Search for the cell housing the specified text and yield its (X, Y) center coordinate. 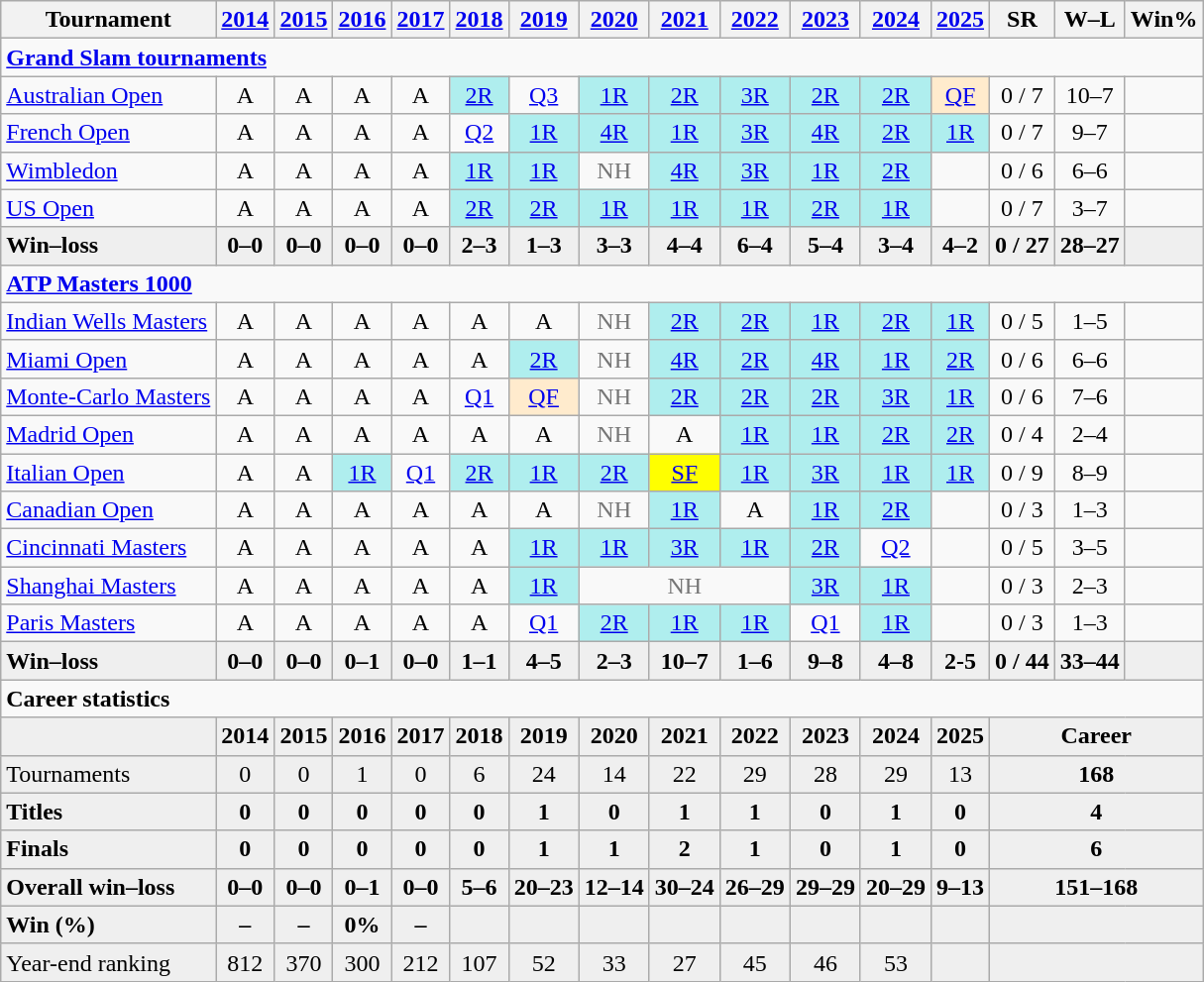
53 (896, 962)
Q3 (543, 95)
22 (684, 774)
Wimbledon (109, 170)
33 (614, 962)
3–4 (896, 246)
2-5 (959, 661)
30–24 (684, 887)
14 (614, 774)
4–8 (896, 661)
Monte-Carlo Masters (109, 396)
0 / 4 (1023, 434)
Overall win–loss (109, 887)
5–6 (480, 887)
Australian Open (109, 95)
27 (684, 962)
Tournament (109, 20)
4–5 (543, 661)
US Open (109, 208)
2–4 (1090, 434)
Paris Masters (109, 623)
7–6 (1090, 396)
Canadian Open (109, 510)
9–8 (824, 661)
0% (363, 925)
46 (824, 962)
Cincinnati Masters (109, 548)
Win% (1163, 20)
Tournaments (109, 774)
3–3 (614, 246)
Miami Open (109, 359)
13 (959, 774)
29–29 (824, 887)
2 (684, 849)
33–44 (1090, 661)
28 (824, 774)
3–7 (1090, 208)
4–4 (684, 246)
Titles (109, 812)
9–7 (1090, 133)
3–5 (1090, 548)
151–168 (1096, 887)
Madrid Open (109, 434)
Grand Slam tournaments (602, 57)
812 (246, 962)
Finals (109, 849)
1–1 (480, 661)
0 / 27 (1023, 246)
0 / 9 (1023, 473)
Win (%) (109, 925)
1–6 (755, 661)
300 (363, 962)
Indian Wells Masters (109, 321)
45 (755, 962)
107 (480, 962)
20–29 (896, 887)
5–4 (824, 246)
Italian Open (109, 473)
1–5 (1090, 321)
W–L (1090, 20)
212 (420, 962)
French Open (109, 133)
12–14 (614, 887)
20–23 (543, 887)
8–9 (1090, 473)
26–29 (755, 887)
SR (1023, 20)
SF (684, 473)
4–2 (959, 246)
9–13 (959, 887)
Year-end ranking (109, 962)
ATP Masters 1000 (602, 283)
4 (1096, 812)
370 (303, 962)
28–27 (1090, 246)
168 (1096, 774)
52 (543, 962)
Career (1096, 736)
Shanghai Masters (109, 586)
6–4 (755, 246)
0 / 44 (1023, 661)
24 (543, 774)
Career statistics (602, 699)
